From the cell containing the given text, extract its center point as [x, y] coordinate. 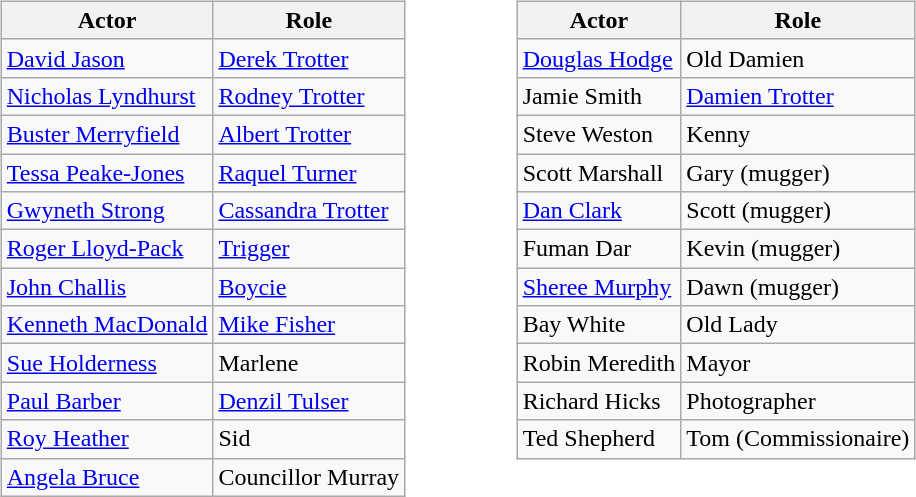
Mayor [798, 363]
Albert Trotter [309, 134]
Richard Hicks [599, 401]
Fuman Dar [599, 249]
Mike Fisher [309, 325]
Kevin (mugger) [798, 249]
Councillor Murray [309, 477]
Scott (mugger) [798, 211]
Boycie [309, 287]
Douglas Hodge [599, 58]
Robin Meredith [599, 363]
Damien Trotter [798, 96]
Sid [309, 439]
Old Damien [798, 58]
Nicholas Lyndhurst [107, 96]
Raquel Turner [309, 173]
Rodney Trotter [309, 96]
David Jason [107, 58]
Gary (mugger) [798, 173]
John Challis [107, 287]
Derek Trotter [309, 58]
Photographer [798, 401]
Scott Marshall [599, 173]
Kenneth MacDonald [107, 325]
Sue Holderness [107, 363]
Kenny [798, 134]
Trigger [309, 249]
Dawn (mugger) [798, 287]
Roy Heather [107, 439]
Denzil Tulser [309, 401]
Cassandra Trotter [309, 211]
Tom (Commissionaire) [798, 439]
Old Lady [798, 325]
Buster Merryfield [107, 134]
Tessa Peake-Jones [107, 173]
Angela Bruce [107, 477]
Marlene [309, 363]
Steve Weston [599, 134]
Roger Lloyd-Pack [107, 249]
Bay White [599, 325]
Sheree Murphy [599, 287]
Gwyneth Strong [107, 211]
Paul Barber [107, 401]
Ted Shepherd [599, 439]
Dan Clark [599, 211]
Jamie Smith [599, 96]
